Pinpoint the cell where the given text exists, returning its (X, Y) midpoint coordinate. 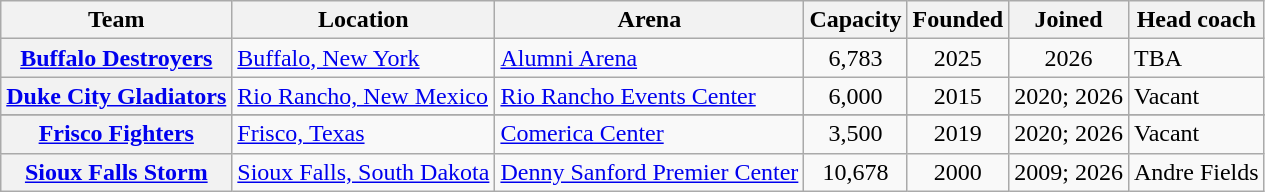
6,783 (856, 58)
Sioux Falls Storm (116, 172)
Head coach (1196, 20)
2019 (958, 134)
Duke City Gladiators (116, 96)
Frisco, Texas (364, 134)
6,000 (856, 96)
Location (364, 20)
10,678 (856, 172)
Andre Fields (1196, 172)
Team (116, 20)
Arena (650, 20)
3,500 (856, 134)
Joined (1069, 20)
2000 (958, 172)
Alumni Arena (650, 58)
Sioux Falls, South Dakota (364, 172)
Capacity (856, 20)
2026 (1069, 58)
Rio Rancho, New Mexico (364, 96)
Comerica Center (650, 134)
Buffalo Destroyers (116, 58)
Denny Sanford Premier Center (650, 172)
TBA (1196, 58)
Founded (958, 20)
2009; 2026 (1069, 172)
Frisco Fighters (116, 134)
2015 (958, 96)
Buffalo, New York (364, 58)
Rio Rancho Events Center (650, 96)
2025 (958, 58)
